Determine the [x, y] coordinate at the center of the cell enclosing the given text.  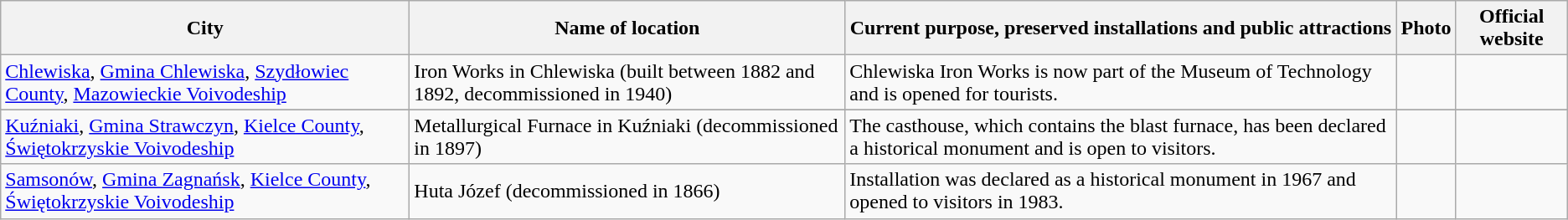
Metallurgical Furnace in Kuźniaki (decommissioned in 1897) [627, 137]
Chlewiska, Gmina Chlewiska, Szydłowiec County, Mazowieckie Voivodeship [205, 82]
Official website [1511, 28]
Photo [1426, 28]
Current purpose, preserved installations and public attractions [1121, 28]
Name of location [627, 28]
Kuźniaki, Gmina Strawczyn, Kielce County, Świętokrzyskie Voivodeship [205, 137]
The casthouse, which contains the blast furnace, has been declared a historical monument and is open to visitors. [1121, 137]
Installation was declared as a historical monument in 1967 and opened to visitors in 1983. [1121, 191]
City [205, 28]
Huta Józef (decommissioned in 1866) [627, 191]
Samsonów, Gmina Zagnańsk, Kielce County, Świętokrzyskie Voivodeship [205, 191]
Iron Works in Chlewiska (built between 1882 and 1892, decommissioned in 1940) [627, 82]
Chlewiska Iron Works is now part of the Museum of Technology and is opened for tourists. [1121, 82]
